Detect which cell encompasses the target text, then output its [X, Y] center coordinate. 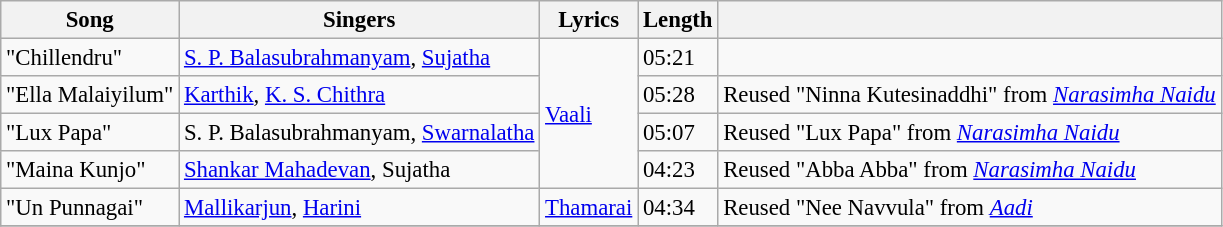
"Lux Papa" [90, 133]
Thamarai [589, 208]
Karthik, K. S. Chithra [360, 95]
Reused "Abba Abba" from Narasimha Naidu [970, 170]
Reused "Nee Navvula" from Aadi [970, 208]
"Maina Kunjo" [90, 170]
04:34 [678, 208]
Reused "Ninna Kutesinaddhi" from Narasimha Naidu [970, 95]
Lyrics [589, 20]
Singers [360, 20]
Vaali [589, 114]
S. P. Balasubrahmanyam, Swarnalatha [360, 133]
05:21 [678, 58]
"Chillendru" [90, 58]
Length [678, 20]
Song [90, 20]
Shankar Mahadevan, Sujatha [360, 170]
"Un Punnagai" [90, 208]
05:07 [678, 133]
S. P. Balasubrahmanyam, Sujatha [360, 58]
05:28 [678, 95]
"Ella Malaiyilum" [90, 95]
04:23 [678, 170]
Reused "Lux Papa" from Narasimha Naidu [970, 133]
Mallikarjun, Harini [360, 208]
